Scan for the cell matching the given text and deliver its (x, y) coordinate at center. 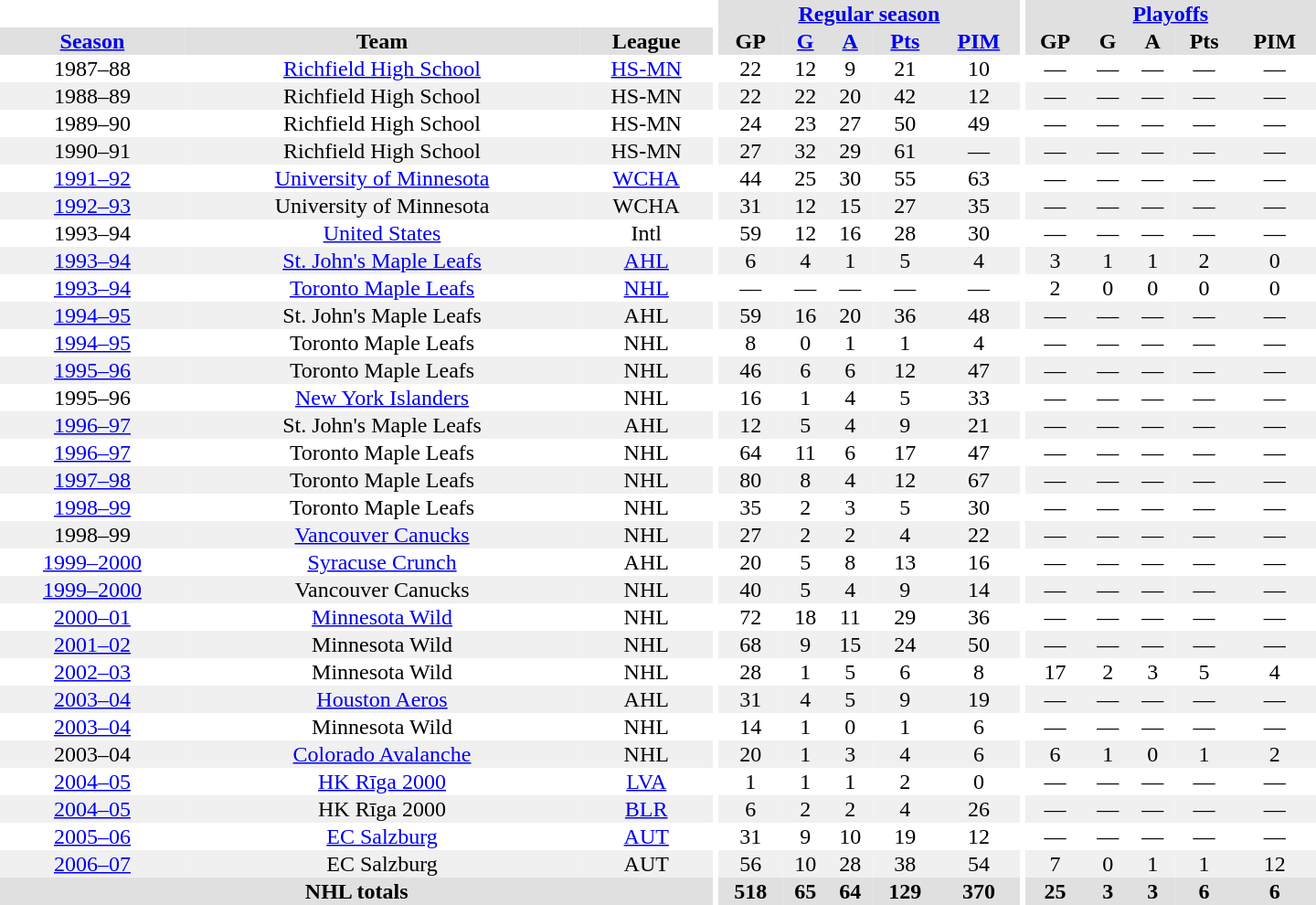
Season (92, 41)
7 (1056, 864)
72 (751, 617)
26 (979, 809)
33 (979, 398)
49 (979, 123)
48 (979, 315)
2006–07 (92, 864)
2000–01 (92, 617)
23 (806, 123)
54 (979, 864)
68 (751, 644)
2002–03 (92, 672)
370 (979, 891)
Intl (646, 233)
65 (806, 891)
1987–88 (92, 69)
LVA (646, 782)
44 (751, 178)
40 (751, 590)
New York Islanders (382, 398)
61 (905, 151)
63 (979, 178)
1992–93 (92, 206)
42 (905, 96)
80 (751, 480)
129 (905, 891)
13 (905, 562)
Team (382, 41)
1989–90 (92, 123)
Colorado Avalanche (382, 754)
Playoffs (1171, 14)
United States (382, 233)
46 (751, 370)
2005–06 (92, 836)
1991–92 (92, 178)
Syracuse Crunch (382, 562)
1988–89 (92, 96)
Houston Aeros (382, 699)
18 (806, 617)
Regular season (869, 14)
518 (751, 891)
38 (905, 864)
32 (806, 151)
NHL totals (356, 891)
1997–98 (92, 480)
2001–02 (92, 644)
55 (905, 178)
League (646, 41)
1990–91 (92, 151)
67 (979, 480)
BLR (646, 809)
56 (751, 864)
